Find where the given text appears and provide that cell's center as (x, y) coordinate. 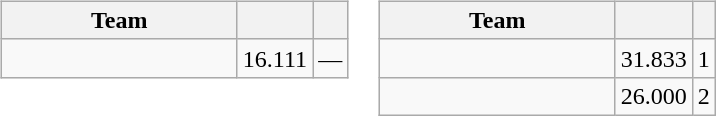
— (330, 58)
31.833 (654, 58)
16.111 (274, 58)
2 (704, 96)
1 (704, 58)
26.000 (654, 96)
